Locate the cell with the specified text and output its (X, Y) center coordinate. 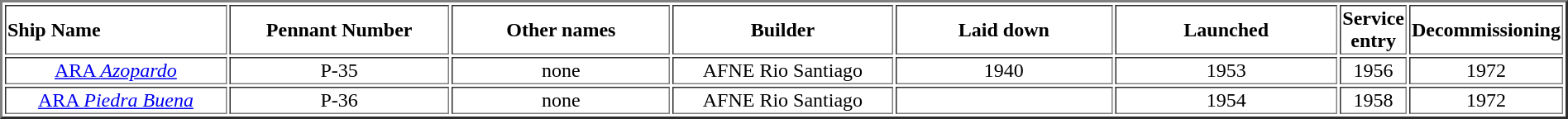
1956 (1373, 71)
1954 (1226, 101)
1953 (1226, 71)
1958 (1373, 101)
Ship Name (116, 30)
Laid down (1004, 30)
ARA Piedra Buena (116, 101)
Decommissioning (1486, 30)
Other names (562, 30)
P-35 (339, 71)
Builder (782, 30)
Launched (1226, 30)
P-36 (339, 101)
ARA Azopardo (116, 71)
Service entry (1373, 30)
1940 (1004, 71)
Pennant Number (339, 30)
